Determine the (x, y) coordinate at the center of the cell enclosing the given text.  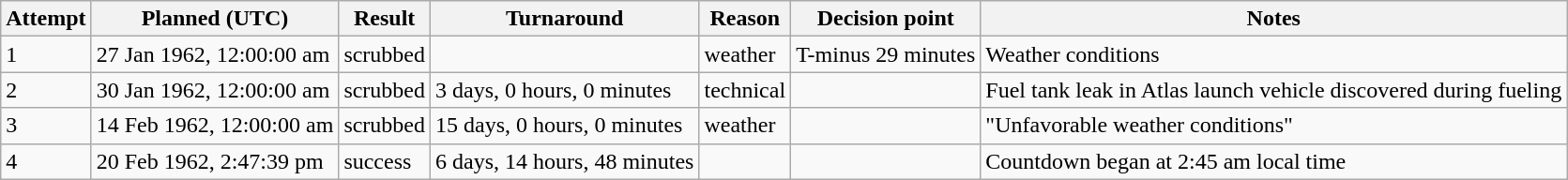
20 Feb 1962, 2:47:39 pm (215, 161)
Fuel tank leak in Atlas launch vehicle discovered during fueling (1274, 90)
2 (46, 90)
Turnaround (565, 19)
3 (46, 126)
Countdown began at 2:45 am local time (1274, 161)
Planned (UTC) (215, 19)
3 days, 0 hours, 0 minutes (565, 90)
success (385, 161)
technical (745, 90)
14 Feb 1962, 12:00:00 am (215, 126)
4 (46, 161)
27 Jan 1962, 12:00:00 am (215, 54)
Weather conditions (1274, 54)
Decision point (886, 19)
15 days, 0 hours, 0 minutes (565, 126)
Attempt (46, 19)
Result (385, 19)
1 (46, 54)
T-minus 29 minutes (886, 54)
Notes (1274, 19)
"Unfavorable weather conditions" (1274, 126)
6 days, 14 hours, 48 minutes (565, 161)
Reason (745, 19)
30 Jan 1962, 12:00:00 am (215, 90)
